Pinpoint the cell where the given text exists, returning its (x, y) midpoint coordinate. 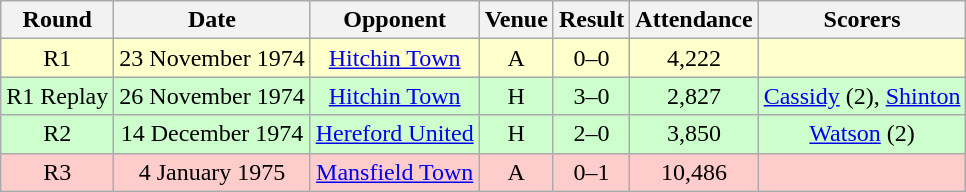
R2 (58, 134)
0–0 (591, 58)
Opponent (394, 20)
R1 Replay (58, 96)
10,486 (694, 172)
3,850 (694, 134)
2,827 (694, 96)
3–0 (591, 96)
0–1 (591, 172)
R1 (58, 58)
23 November 1974 (212, 58)
Date (212, 20)
Result (591, 20)
26 November 1974 (212, 96)
4,222 (694, 58)
Round (58, 20)
2–0 (591, 134)
Cassidy (2), Shinton (862, 96)
14 December 1974 (212, 134)
Watson (2) (862, 134)
Venue (516, 20)
Hereford United (394, 134)
R3 (58, 172)
4 January 1975 (212, 172)
Scorers (862, 20)
Mansfield Town (394, 172)
Attendance (694, 20)
